Search for the cell housing the specified text and yield its [x, y] center coordinate. 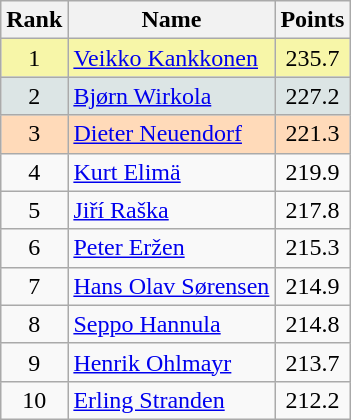
227.2 [312, 96]
215.3 [312, 248]
Bjørn Wirkola [172, 96]
Henrik Ohlmayr [172, 362]
Veikko Kankkonen [172, 58]
3 [34, 134]
Dieter Neuendorf [172, 134]
Rank [34, 20]
214.8 [312, 324]
221.3 [312, 134]
6 [34, 248]
235.7 [312, 58]
7 [34, 286]
Kurt Elimä [172, 172]
213.7 [312, 362]
5 [34, 210]
2 [34, 96]
217.8 [312, 210]
Peter Eržen [172, 248]
Name [172, 20]
9 [34, 362]
Points [312, 20]
1 [34, 58]
8 [34, 324]
Jiří Raška [172, 210]
212.2 [312, 400]
214.9 [312, 286]
10 [34, 400]
219.9 [312, 172]
Seppo Hannula [172, 324]
Hans Olav Sørensen [172, 286]
4 [34, 172]
Erling Stranden [172, 400]
